Capture the cell that displays the provided text and extract its [X, Y] central coordinate. 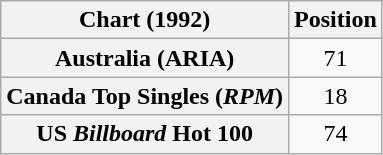
Australia (ARIA) [145, 58]
Canada Top Singles (RPM) [145, 96]
18 [336, 96]
74 [336, 134]
US Billboard Hot 100 [145, 134]
Chart (1992) [145, 20]
71 [336, 58]
Position [336, 20]
